Capture the cell that displays the provided text and extract its (x, y) central coordinate. 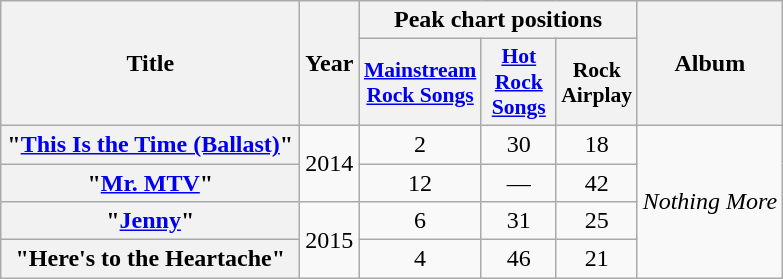
4 (420, 259)
"Here's to the Heartache" (150, 259)
21 (596, 259)
6 (420, 221)
25 (596, 221)
2 (420, 144)
12 (420, 183)
Nothing More (710, 201)
Title (150, 64)
2015 (330, 240)
Mainstream Rock Songs (420, 82)
31 (518, 221)
2014 (330, 163)
18 (596, 144)
Album (710, 64)
Peak chart positions (498, 20)
42 (596, 183)
"This Is the Time (Ballast)" (150, 144)
46 (518, 259)
Hot Rock Songs (518, 82)
"Jenny" (150, 221)
— (518, 183)
Year (330, 64)
Rock Airplay (596, 82)
"Mr. MTV" (150, 183)
30 (518, 144)
